Provide the (X, Y) coordinate of the cell's center where the given text is located.  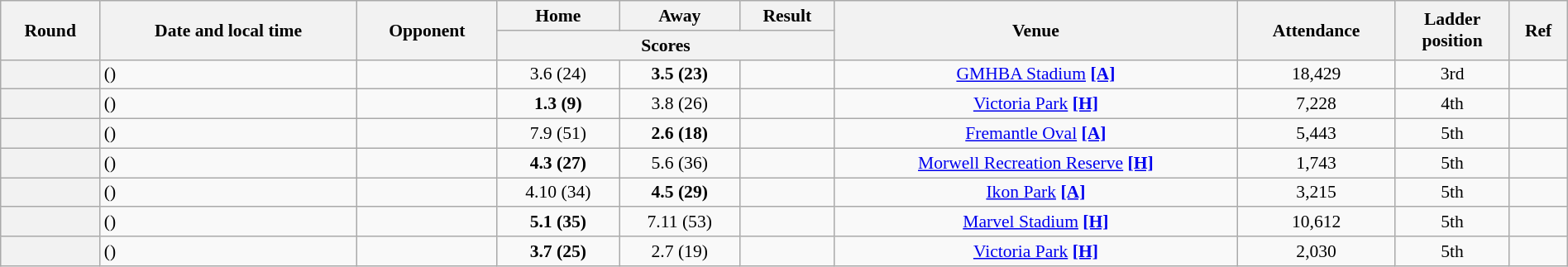
Round (50, 30)
Attendance (1317, 30)
3.8 (26) (680, 104)
1,743 (1317, 163)
Result (787, 16)
18,429 (1317, 74)
Away (680, 16)
3.5 (23) (680, 74)
Morwell Recreation Reserve [H] (1035, 163)
7.9 (51) (558, 134)
10,612 (1317, 222)
7,228 (1317, 104)
2.6 (18) (680, 134)
1.3 (9) (558, 104)
Ladderposition (1452, 30)
GMHBA Stadium [A] (1035, 74)
Ikon Park [A] (1035, 193)
4.10 (34) (558, 193)
3,215 (1317, 193)
2,030 (1317, 251)
5,443 (1317, 134)
Marvel Stadium [H] (1035, 222)
4.5 (29) (680, 193)
4.3 (27) (558, 163)
5.6 (36) (680, 163)
2.7 (19) (680, 251)
Venue (1035, 30)
4th (1452, 104)
Date and local time (228, 30)
Fremantle Oval [A] (1035, 134)
Ref (1538, 30)
3rd (1452, 74)
Home (558, 16)
7.11 (53) (680, 222)
5.1 (35) (558, 222)
3.6 (24) (558, 74)
3.7 (25) (558, 251)
Opponent (427, 30)
Scores (666, 45)
